Find where the given text appears and provide that cell's center as (X, Y) coordinate. 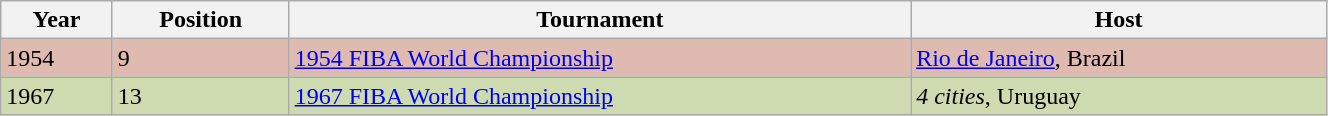
9 (200, 58)
1954 FIBA World Championship (600, 58)
Rio de Janeiro, Brazil (1119, 58)
Host (1119, 20)
1954 (56, 58)
Year (56, 20)
13 (200, 96)
1967 (56, 96)
4 cities, Uruguay (1119, 96)
Position (200, 20)
Tournament (600, 20)
1967 FIBA World Championship (600, 96)
